Return the [X, Y] coordinate for the center point of the cell that contains the specified text.  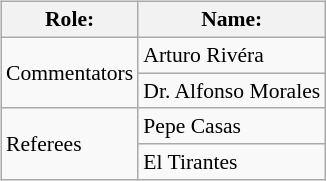
El Tirantes [232, 162]
Commentators [70, 72]
Referees [70, 144]
Arturo Rivéra [232, 55]
Pepe Casas [232, 126]
Dr. Alfonso Morales [232, 91]
Role: [70, 20]
Name: [232, 20]
